Locate the cell with the specified text and output its (X, Y) center coordinate. 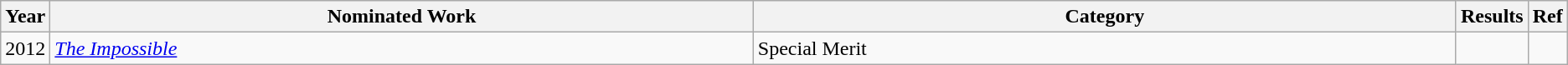
Nominated Work (402, 17)
Year (25, 17)
Results (1492, 17)
Ref (1548, 17)
Special Merit (1104, 48)
The Impossible (402, 48)
2012 (25, 48)
Category (1104, 17)
